Capture the cell that displays the provided text and extract its (X, Y) central coordinate. 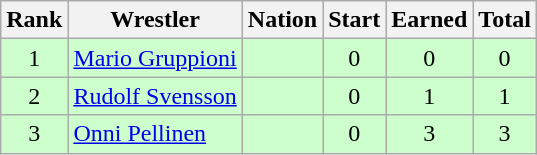
Total (505, 20)
Earned (430, 20)
Onni Pellinen (155, 134)
Nation (282, 20)
2 (34, 96)
Rudolf Svensson (155, 96)
Mario Gruppioni (155, 58)
Wrestler (155, 20)
Rank (34, 20)
Start (354, 20)
